Output the [x, y] coordinate of the center of the cell containing the given text.  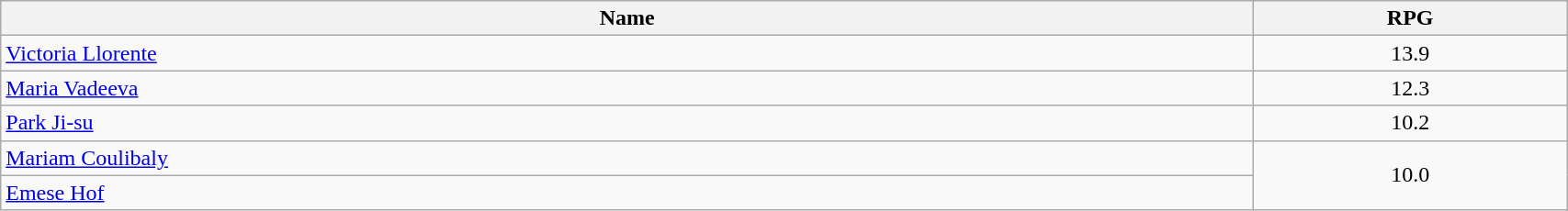
RPG [1411, 18]
10.2 [1411, 123]
Victoria Llorente [627, 53]
Name [627, 18]
Park Ji-su [627, 123]
10.0 [1411, 175]
Mariam Coulibaly [627, 158]
12.3 [1411, 88]
13.9 [1411, 53]
Emese Hof [627, 193]
Maria Vadeeva [627, 88]
